For the text-containing cell, return its midpoint in (X, Y) coordinate format. 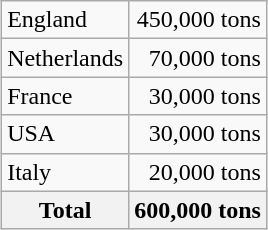
Italy (66, 172)
20,000 tons (198, 172)
Total (66, 210)
England (66, 20)
70,000 tons (198, 58)
USA (66, 134)
Netherlands (66, 58)
France (66, 96)
450,000 tons (198, 20)
600,000 tons (198, 210)
